Extract the (X, Y) coordinate from the center of the cell holding the provided text.  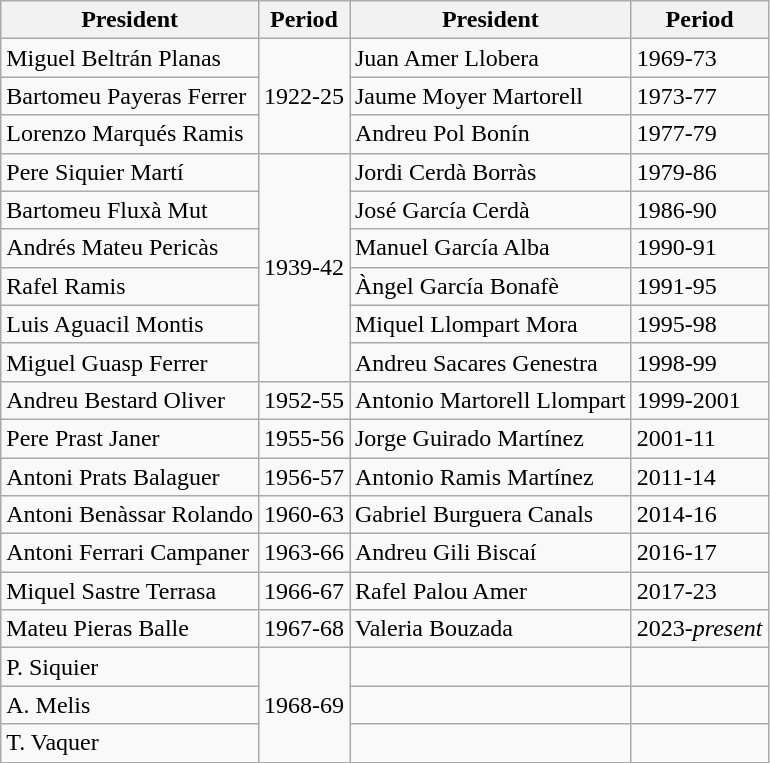
1973-77 (700, 96)
Andreu Sacares Genestra (491, 362)
2016-17 (700, 553)
Miquel Llompart Mora (491, 324)
1960-63 (304, 515)
Antonio Ramis Martínez (491, 477)
Andrés Mateu Pericàs (130, 248)
Andreu Gili Biscaí (491, 553)
Jordi Cerdà Borràs (491, 172)
1979-86 (700, 172)
Antoni Prats Balaguer (130, 477)
1998-99 (700, 362)
Miquel Sastre Terrasa (130, 591)
2014-16 (700, 515)
Miguel Beltrán Planas (130, 58)
1977-79 (700, 134)
1969-73 (700, 58)
Pere Siquier Martí (130, 172)
Jorge Guirado Martínez (491, 438)
Juan Amer Llobera (491, 58)
Antoni Benàssar Rolando (130, 515)
1999-2001 (700, 400)
Lorenzo Marqués Ramis (130, 134)
Rafel Palou Amer (491, 591)
Valeria Bouzada (491, 629)
A. Melis (130, 705)
Bartomeu Fluxà Mut (130, 210)
Bartomeu Payeras Ferrer (130, 96)
T. Vaquer (130, 743)
1952-55 (304, 400)
Manuel García Alba (491, 248)
Andreu Pol Bonín (491, 134)
2011-14 (700, 477)
José García Cerdà (491, 210)
1956-57 (304, 477)
1968-69 (304, 705)
1991-95 (700, 286)
1939-42 (304, 267)
1955-56 (304, 438)
Andreu Bestard Oliver (130, 400)
Mateu Pieras Balle (130, 629)
P. Siquier (130, 667)
Antoni Ferrari Campaner (130, 553)
Rafel Ramis (130, 286)
2017-23 (700, 591)
1922-25 (304, 96)
Antonio Martorell Llompart (491, 400)
Pere Prast Janer (130, 438)
1995-98 (700, 324)
2001-11 (700, 438)
Jaume Moyer Martorell (491, 96)
2023-present (700, 629)
1986-90 (700, 210)
1966-67 (304, 591)
1990-91 (700, 248)
1963-66 (304, 553)
Luis Aguacil Montis (130, 324)
Àngel García Bonafè (491, 286)
Miguel Guasp Ferrer (130, 362)
Gabriel Burguera Canals (491, 515)
1967-68 (304, 629)
